Locate the cell with the specified text and output its (X, Y) center coordinate. 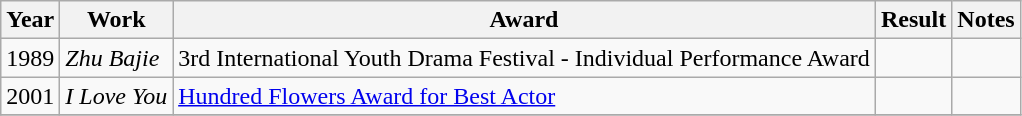
I Love You (116, 96)
Award (524, 20)
Work (116, 20)
Notes (986, 20)
2001 (30, 96)
Result (913, 20)
Year (30, 20)
1989 (30, 58)
3rd International Youth Drama Festival - Individual Performance Award (524, 58)
Zhu Bajie (116, 58)
Hundred Flowers Award for Best Actor (524, 96)
